Return the [X, Y] coordinate for the center point of the cell that contains the specified text.  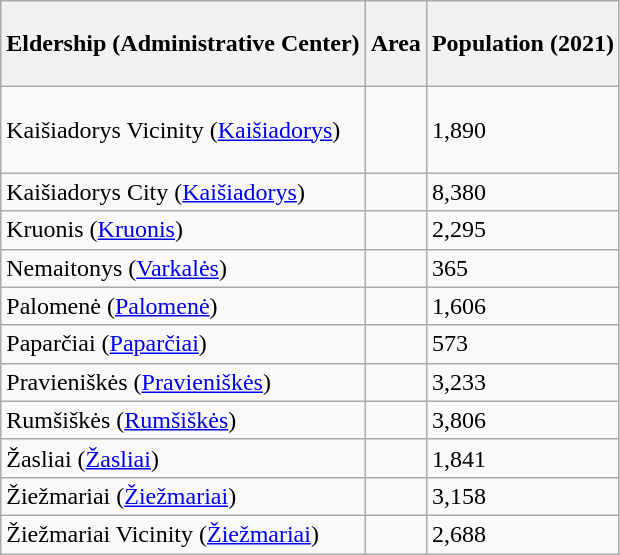
Pravieniškės (Pravieniškės) [183, 382]
3,158 [522, 496]
3,233 [522, 382]
Žiežmariai Vicinity (Žiežmariai) [183, 534]
Rumšiškės (Rumšiškės) [183, 420]
Area [396, 44]
573 [522, 344]
Palomenė (Palomenė) [183, 306]
Žasliai (Žasliai) [183, 458]
Žiežmariai (Žiežmariai) [183, 496]
2,688 [522, 534]
Population (2021) [522, 44]
3,806 [522, 420]
365 [522, 268]
2,295 [522, 230]
Kruonis (Kruonis) [183, 230]
Nemaitonys (Varkalės) [183, 268]
Eldership (Administrative Center) [183, 44]
1,890 [522, 130]
1,606 [522, 306]
1,841 [522, 458]
Paparčiai (Paparčiai) [183, 344]
8,380 [522, 192]
Kaišiadorys Vicinity (Kaišiadorys) [183, 130]
Kaišiadorys City (Kaišiadorys) [183, 192]
